Search for the cell housing the specified text and yield its [x, y] center coordinate. 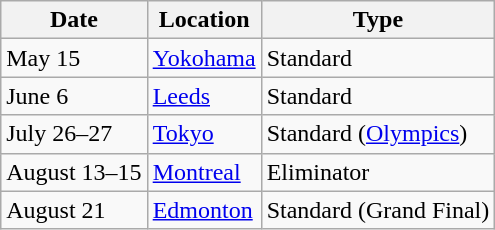
May 15 [74, 58]
Standard (Olympics) [378, 134]
Leeds [204, 96]
Tokyo [204, 134]
July 26–27 [74, 134]
August 13–15 [74, 172]
Date [74, 20]
Standard (Grand Final) [378, 210]
Yokohama [204, 58]
Edmonton [204, 210]
Eliminator [378, 172]
Location [204, 20]
June 6 [74, 96]
Montreal [204, 172]
August 21 [74, 210]
Type [378, 20]
